Return (X, Y) of the center of cell containing provided text 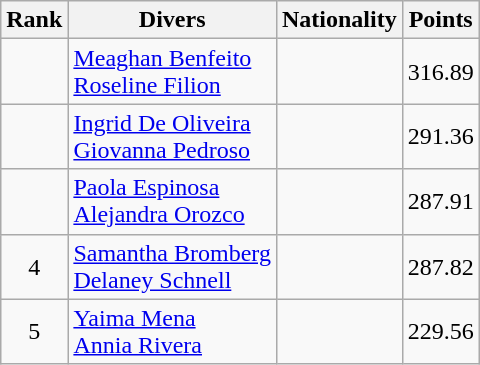
229.56 (440, 332)
5 (34, 332)
Paola EspinosaAlejandra Orozco (172, 202)
287.91 (440, 202)
Ingrid De OliveiraGiovanna Pedroso (172, 136)
316.89 (440, 72)
287.82 (440, 266)
Samantha BrombergDelaney Schnell (172, 266)
Points (440, 20)
Nationality (339, 20)
Divers (172, 20)
Rank (34, 20)
291.36 (440, 136)
4 (34, 266)
Meaghan BenfeitoRoseline Filion (172, 72)
Yaima MenaAnnia Rivera (172, 332)
